Detect which cell encompasses the target text, then output its (X, Y) center coordinate. 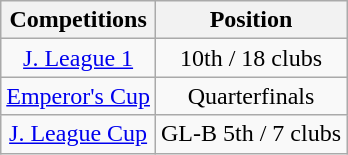
Position (250, 20)
J. League Cup (78, 134)
GL-B 5th / 7 clubs (250, 134)
10th / 18 clubs (250, 58)
Competitions (78, 20)
J. League 1 (78, 58)
Emperor's Cup (78, 96)
Quarterfinals (250, 96)
